Pinpoint the cell where the given text exists, returning its (x, y) midpoint coordinate. 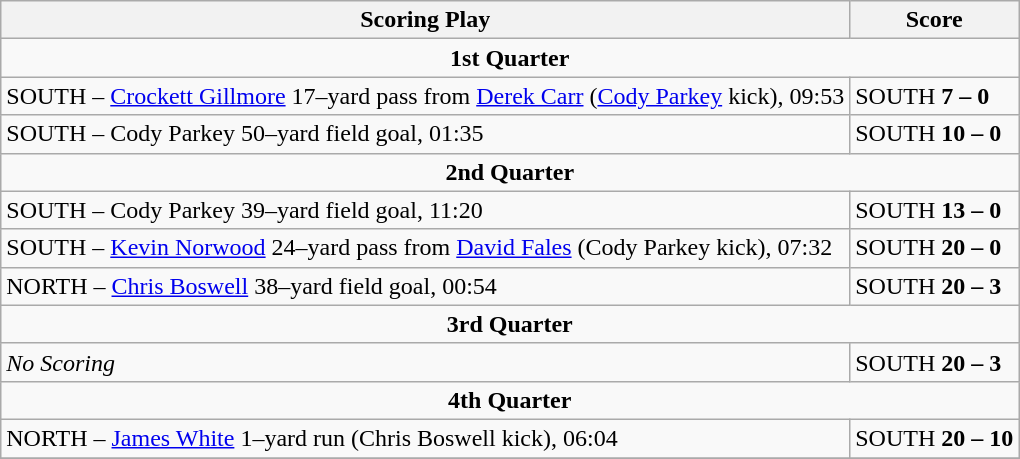
NORTH – James White 1–yard run (Chris Boswell kick), 06:04 (426, 438)
1st Quarter (510, 58)
2nd Quarter (510, 172)
SOUTH – Crockett Gillmore 17–yard pass from Derek Carr (Cody Parkey kick), 09:53 (426, 96)
No Scoring (426, 362)
3rd Quarter (510, 324)
SOUTH – Kevin Norwood 24–yard pass from David Fales (Cody Parkey kick), 07:32 (426, 248)
SOUTH 10 – 0 (934, 134)
SOUTH 20 – 10 (934, 438)
SOUTH 13 – 0 (934, 210)
Scoring Play (426, 20)
SOUTH – Cody Parkey 39–yard field goal, 11:20 (426, 210)
NORTH – Chris Boswell 38–yard field goal, 00:54 (426, 286)
Score (934, 20)
SOUTH – Cody Parkey 50–yard field goal, 01:35 (426, 134)
4th Quarter (510, 400)
SOUTH 7 – 0 (934, 96)
SOUTH 20 – 0 (934, 248)
